Find where the given text appears and provide that cell's center as [x, y] coordinate. 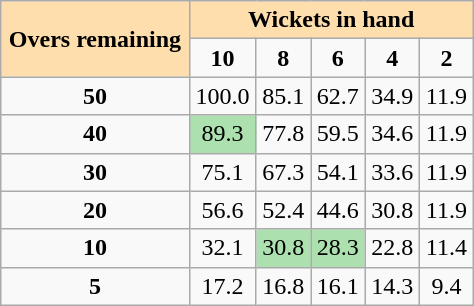
59.5 [338, 134]
Wickets in hand [331, 20]
32.1 [222, 248]
33.6 [392, 172]
85.1 [284, 96]
89.3 [222, 134]
28.3 [338, 248]
34.6 [392, 134]
22.8 [392, 248]
34.9 [392, 96]
5 [95, 286]
2 [447, 58]
16.1 [338, 286]
100.0 [222, 96]
20 [95, 210]
56.6 [222, 210]
30 [95, 172]
6 [338, 58]
9.4 [447, 286]
16.8 [284, 286]
4 [392, 58]
40 [95, 134]
67.3 [284, 172]
50 [95, 96]
62.7 [338, 96]
44.6 [338, 210]
77.8 [284, 134]
52.4 [284, 210]
Overs remaining [95, 39]
8 [284, 58]
17.2 [222, 286]
54.1 [338, 172]
75.1 [222, 172]
11.4 [447, 248]
14.3 [392, 286]
